Provide the (X, Y) coordinate of the cell's center where the given text is located.  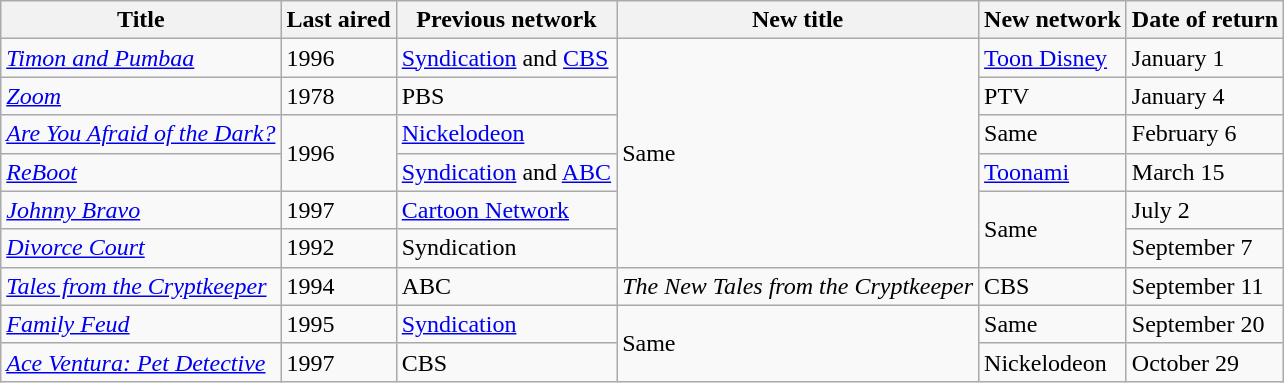
September 20 (1204, 324)
Are You Afraid of the Dark? (141, 134)
1994 (338, 286)
January 1 (1204, 58)
ABC (506, 286)
Date of return (1204, 20)
Previous network (506, 20)
Timon and Pumbaa (141, 58)
Syndication and ABC (506, 172)
Title (141, 20)
New network (1053, 20)
1995 (338, 324)
ReBoot (141, 172)
PTV (1053, 96)
March 15 (1204, 172)
Toon Disney (1053, 58)
Toonami (1053, 172)
New title (798, 20)
Divorce Court (141, 248)
The New Tales from the Cryptkeeper (798, 286)
February 6 (1204, 134)
1992 (338, 248)
PBS (506, 96)
Zoom (141, 96)
Tales from the Cryptkeeper (141, 286)
Cartoon Network (506, 210)
1978 (338, 96)
October 29 (1204, 362)
Syndication and CBS (506, 58)
July 2 (1204, 210)
Family Feud (141, 324)
September 7 (1204, 248)
Ace Ventura: Pet Detective (141, 362)
Last aired (338, 20)
Johnny Bravo (141, 210)
September 11 (1204, 286)
January 4 (1204, 96)
